Provide the (x, y) coordinate of the cell's center where the given text is located.  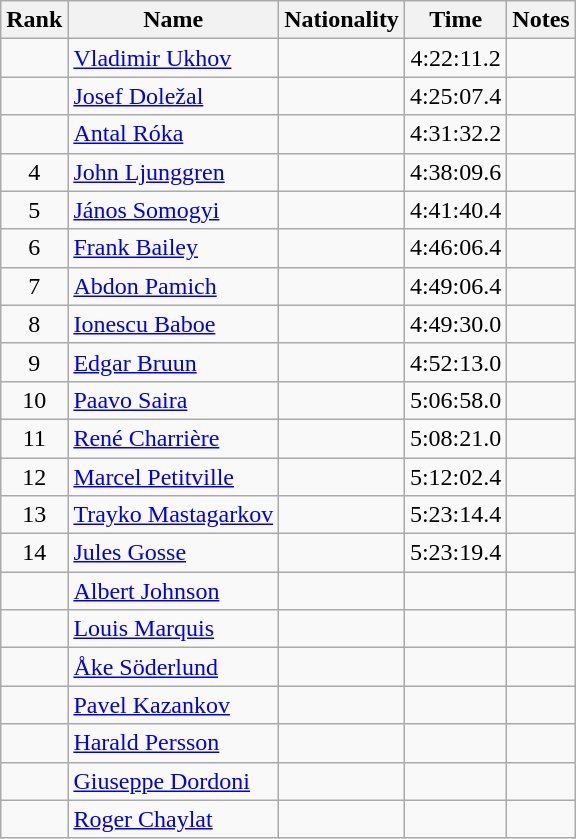
4:38:09.6 (455, 172)
4 (34, 172)
Paavo Saira (174, 400)
4:52:13.0 (455, 362)
11 (34, 438)
4:49:30.0 (455, 324)
14 (34, 553)
Jules Gosse (174, 553)
Giuseppe Dordoni (174, 781)
Ionescu Baboe (174, 324)
12 (34, 477)
13 (34, 515)
Pavel Kazankov (174, 705)
Frank Bailey (174, 248)
Åke Söderlund (174, 667)
6 (34, 248)
4:22:11.2 (455, 58)
Edgar Bruun (174, 362)
Trayko Mastagarkov (174, 515)
János Somogyi (174, 210)
Rank (34, 20)
5 (34, 210)
4:49:06.4 (455, 286)
Harald Persson (174, 743)
7 (34, 286)
5:08:21.0 (455, 438)
Josef Doležal (174, 96)
4:41:40.4 (455, 210)
Nationality (342, 20)
8 (34, 324)
René Charrière (174, 438)
5:06:58.0 (455, 400)
Name (174, 20)
Abdon Pamich (174, 286)
Notes (541, 20)
9 (34, 362)
4:31:32.2 (455, 134)
5:23:19.4 (455, 553)
Marcel Petitville (174, 477)
5:23:14.4 (455, 515)
5:12:02.4 (455, 477)
Louis Marquis (174, 629)
John Ljunggren (174, 172)
Albert Johnson (174, 591)
4:46:06.4 (455, 248)
Vladimir Ukhov (174, 58)
Roger Chaylat (174, 819)
Time (455, 20)
Antal Róka (174, 134)
4:25:07.4 (455, 96)
10 (34, 400)
